Find where the given text appears and provide that cell's center as (X, Y) coordinate. 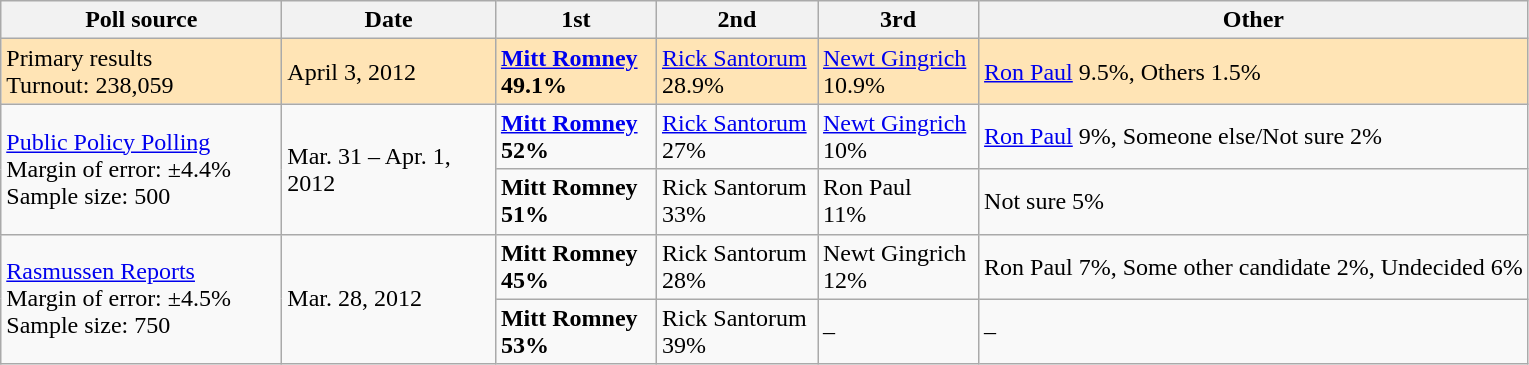
Mar. 31 – Apr. 1, 2012 (389, 169)
Ron Paul 11% (898, 202)
April 3, 2012 (389, 72)
Mitt Romney 51% (576, 202)
Mitt Romney 52% (576, 136)
Newt Gingrich 12% (898, 266)
Primary resultsTurnout: 238,059 (142, 72)
Ron Paul 9%, Someone else/Not sure 2% (1254, 136)
Mitt Romney 45% (576, 266)
Public Policy PollingMargin of error: ±4.4% Sample size: 500 (142, 169)
Rick Santorum 27% (736, 136)
Newt Gingrich 10% (898, 136)
Newt Gingrich10.9% (898, 72)
Date (389, 20)
Mitt Romney 53% (576, 332)
3rd (898, 20)
Not sure 5% (1254, 202)
Mitt Romney 49.1% (576, 72)
Rick Santorum 33% (736, 202)
Other (1254, 20)
Poll source (142, 20)
Rick Santorum 28% (736, 266)
1st (576, 20)
2nd (736, 20)
Rick Santorum28.9% (736, 72)
Rick Santorum 39% (736, 332)
Ron Paul 7%, Some other candidate 2%, Undecided 6% (1254, 266)
Ron Paul 9.5%, Others 1.5% (1254, 72)
Rasmussen ReportsMargin of error: ±4.5% Sample size: 750 (142, 299)
Mar. 28, 2012 (389, 299)
